Search for the cell housing the specified text and yield its (x, y) center coordinate. 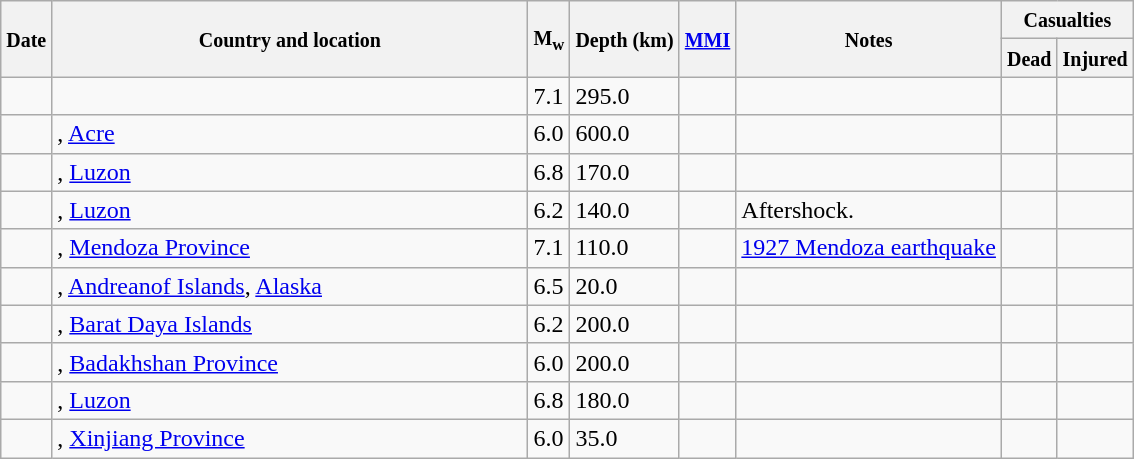
295.0 (624, 96)
1927 Mendoza earthquake (869, 248)
, Xinjiang Province (290, 438)
Dead (1029, 58)
6.5 (549, 286)
110.0 (624, 248)
Mw (549, 39)
20.0 (624, 286)
170.0 (624, 172)
Notes (869, 39)
Country and location (290, 39)
Casualties (1067, 20)
MMI (708, 39)
600.0 (624, 134)
, Acre (290, 134)
Aftershock. (869, 210)
, Badakhshan Province (290, 362)
140.0 (624, 210)
Depth (km) (624, 39)
, Andreanof Islands, Alaska (290, 286)
35.0 (624, 438)
, Barat Daya Islands (290, 324)
Date (26, 39)
, Mendoza Province (290, 248)
180.0 (624, 400)
Injured (1095, 58)
